Locate the cell with the specified text and output its [X, Y] center coordinate. 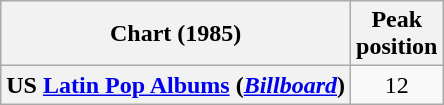
12 [397, 85]
Chart (1985) [176, 34]
Peakposition [397, 34]
US Latin Pop Albums (Billboard) [176, 85]
